Return [X, Y] of the center of cell containing provided text 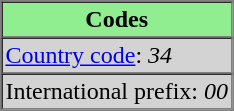
Country code: 34 [117, 56]
Codes [117, 20]
International prefix: 00 [117, 92]
